Scan for the cell matching the given text and deliver its [X, Y] coordinate at center. 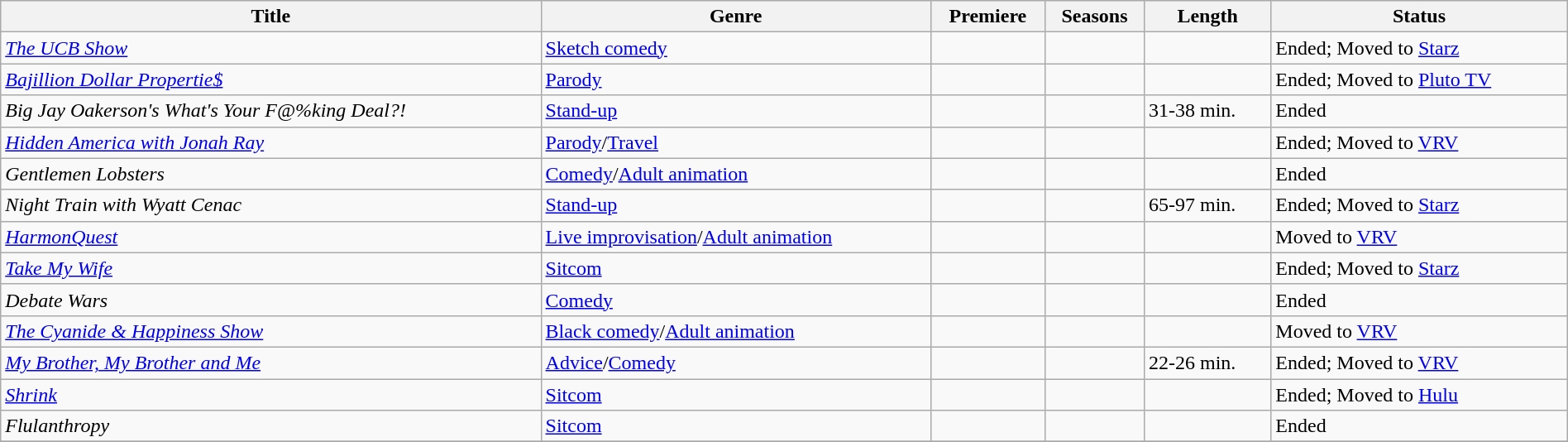
My Brother, My Brother and Me [271, 363]
Take My Wife [271, 268]
The UCB Show [271, 48]
65-97 min. [1207, 205]
Status [1419, 17]
Parody/Travel [736, 142]
Title [271, 17]
Premiere [987, 17]
Debate Wars [271, 300]
Gentlemen Lobsters [271, 174]
Ended; Moved to Pluto TV [1419, 79]
Advice/Comedy [736, 363]
Comedy/Adult animation [736, 174]
Flulanthropy [271, 426]
Live improvisation/Adult animation [736, 237]
Black comedy/Adult animation [736, 331]
Shrink [271, 395]
22-26 min. [1207, 363]
Hidden America with Jonah Ray [271, 142]
The Cyanide & Happiness Show [271, 331]
Big Jay Oakerson's What's Your F@%king Deal?! [271, 111]
Genre [736, 17]
Ended; Moved to Hulu [1419, 395]
Night Train with Wyatt Cenac [271, 205]
Bajillion Dollar Propertie$ [271, 79]
Seasons [1094, 17]
Parody [736, 79]
Comedy [736, 300]
Sketch comedy [736, 48]
31-38 min. [1207, 111]
Length [1207, 17]
HarmonQuest [271, 237]
